Extract the [x, y] coordinate from the center of the cell holding the provided text.  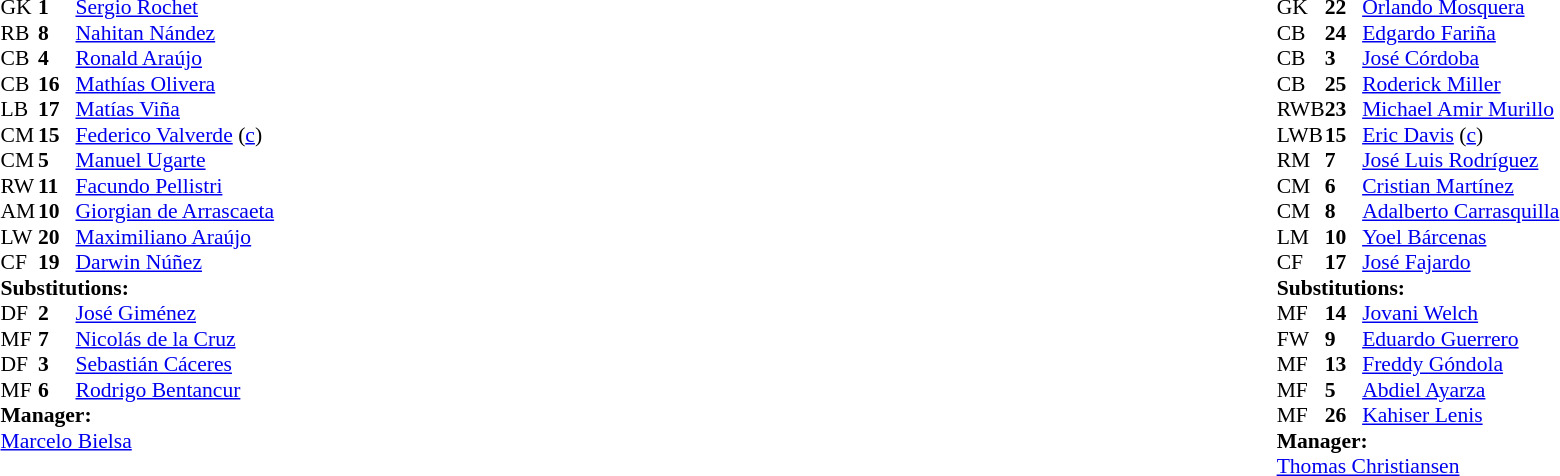
Giorgian de Arrascaeta [176, 211]
RW [19, 186]
José Córdoba [1460, 59]
Eric Davis (c) [1460, 135]
16 [57, 84]
AM [19, 211]
Freddy Góndola [1460, 365]
Nicolás de la Cruz [176, 339]
Ronald Araújo [176, 59]
2 [57, 313]
Marcelo Bielsa [137, 441]
Federico Valverde (c) [176, 135]
Sebastián Cáceres [176, 365]
Adalberto Carrasquilla [1460, 211]
24 [1344, 33]
LM [1301, 237]
Kahiser Lenis [1460, 415]
José Fajardo [1460, 263]
19 [57, 263]
20 [57, 237]
LWB [1301, 135]
Roderick Miller [1460, 84]
Darwin Núñez [176, 263]
25 [1344, 84]
4 [57, 59]
23 [1344, 109]
11 [57, 186]
Eduardo Guerrero [1460, 339]
Matías Viña [176, 109]
Nahitan Nández [176, 33]
Facundo Pellistri [176, 186]
Cristian Martínez [1460, 186]
14 [1344, 313]
Michael Amir Murillo [1460, 109]
Abdiel Ayarza [1460, 390]
Yoel Bárcenas [1460, 237]
FW [1301, 339]
9 [1344, 339]
LB [19, 109]
Manuel Ugarte [176, 161]
Edgardo Fariña [1460, 33]
13 [1344, 365]
Maximiliano Araújo [176, 237]
Jovani Welch [1460, 313]
LW [19, 237]
Mathías Olivera [176, 84]
RB [19, 33]
José Luis Rodríguez [1460, 161]
RM [1301, 161]
RWB [1301, 109]
Rodrigo Bentancur [176, 390]
José Giménez [176, 313]
26 [1344, 415]
